Determine the [x, y] coordinate at the center of the cell enclosing the given text.  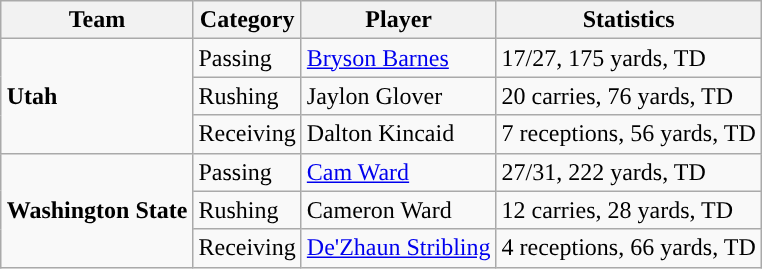
Bryson Barnes [398, 58]
Cameron Ward [398, 210]
Dalton Kincaid [398, 134]
Jaylon Glover [398, 96]
7 receptions, 56 yards, TD [628, 134]
Team [97, 20]
Statistics [628, 20]
27/31, 222 yards, TD [628, 172]
Washington State [97, 210]
Player [398, 20]
20 carries, 76 yards, TD [628, 96]
De'Zhaun Stribling [398, 248]
12 carries, 28 yards, TD [628, 210]
17/27, 175 yards, TD [628, 58]
Category [247, 20]
Utah [97, 96]
4 receptions, 66 yards, TD [628, 248]
Cam Ward [398, 172]
